Extract the [x, y] coordinate from the center of the cell holding the provided text.  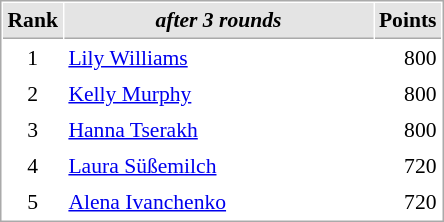
3 [32, 129]
Points [408, 21]
5 [32, 201]
Rank [32, 21]
Hanna Tserakh [218, 129]
4 [32, 165]
Alena Ivanchenko [218, 201]
2 [32, 93]
Kelly Murphy [218, 93]
1 [32, 57]
Lily Williams [218, 57]
after 3 rounds [218, 21]
Laura Süßemilch [218, 165]
